Locate the cell with the specified text and output its [X, Y] center coordinate. 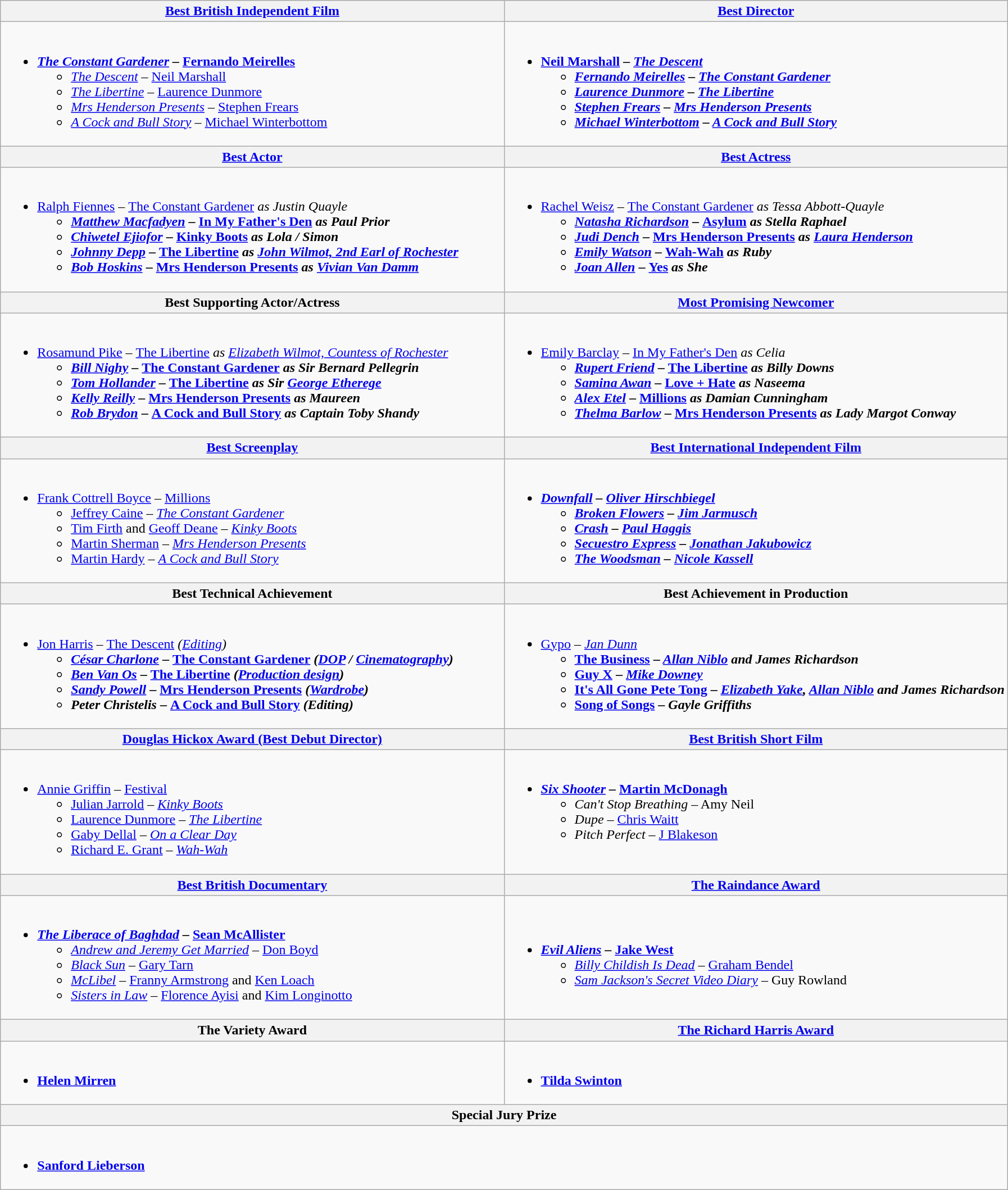
Downfall – Oliver HirschbiegelBroken Flowers – Jim JarmuschCrash – Paul HaggisSecuestro Express – Jonathan JakubowiczThe Woodsman – Nicole Kassell [756, 520]
Best British Independent Film [252, 11]
Best British Documentary [252, 885]
Best British Short Film [756, 739]
Best Achievement in Production [756, 593]
The Variety Award [252, 1030]
The Raindance Award [756, 885]
Six Shooter – Martin McDonaghCan't Stop Breathing – Amy NeilDupe – Chris WaittPitch Perfect – J Blakeson [756, 811]
The Richard Harris Award [756, 1030]
Special Jury Prize [505, 1115]
Most Promising Newcomer [756, 302]
Best Director [756, 11]
Best Actress [756, 157]
Helen Mirren [252, 1073]
Best Actor [252, 157]
Tilda Swinton [756, 1073]
Annie Griffin – FestivalJulian Jarrold – Kinky BootsLaurence Dunmore – The LibertineGaby Dellal – On a Clear DayRichard E. Grant – Wah-Wah [252, 811]
Best Screenplay [252, 448]
Best Technical Achievement [252, 593]
Best International Independent Film [756, 448]
Best Supporting Actor/Actress [252, 302]
Sanford Lieberson [505, 1157]
Evil Aliens – Jake WestBilly Childish Is Dead – Graham BendelSam Jackson's Secret Video Diary – Guy Rowland [756, 957]
Douglas Hickox Award (Best Debut Director) [252, 739]
